Capture the cell that displays the provided text and extract its [X, Y] central coordinate. 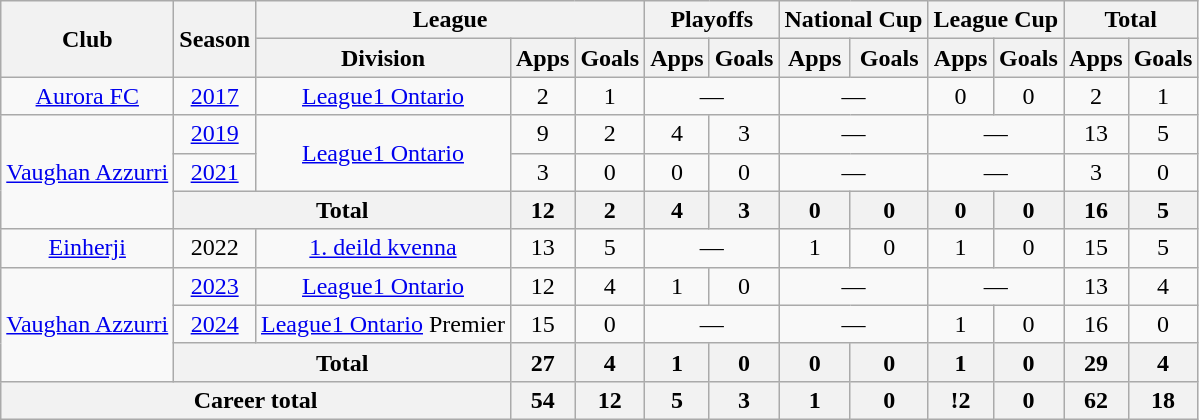
29 [1096, 362]
2019 [215, 134]
Club [88, 39]
Playoffs [712, 20]
27 [542, 362]
League [450, 20]
62 [1096, 400]
National Cup [854, 20]
2021 [215, 172]
9 [542, 134]
Season [215, 39]
Division [384, 58]
Career total [256, 400]
!2 [960, 400]
League1 Ontario Premier [384, 324]
League Cup [996, 20]
Aurora FC [88, 96]
18 [1163, 400]
2023 [215, 286]
54 [542, 400]
Einherji [88, 248]
2017 [215, 96]
1. deild kvenna [384, 248]
2022 [215, 248]
2024 [215, 324]
